Search for the cell housing the specified text and yield its [X, Y] center coordinate. 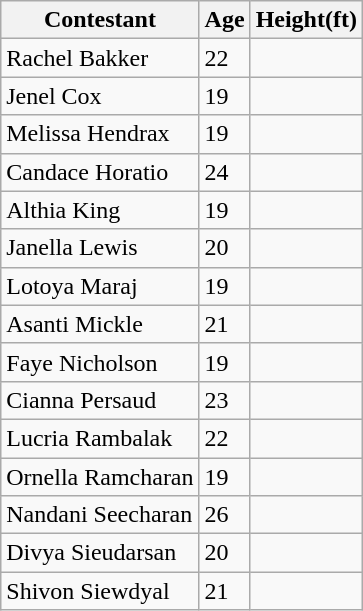
Lotoya Maraj [100, 286]
Melissa Hendrax [100, 134]
24 [224, 172]
Asanti Mickle [100, 324]
Althia King [100, 210]
23 [224, 400]
Rachel Bakker [100, 58]
Lucria Rambalak [100, 438]
Nandani Seecharan [100, 515]
Age [224, 20]
Divya Sieudarsan [100, 553]
Janella Lewis [100, 248]
Contestant [100, 20]
Height(ft) [306, 20]
Ornella Ramcharan [100, 477]
Faye Nicholson [100, 362]
Cianna Persaud [100, 400]
Candace Horatio [100, 172]
26 [224, 515]
Shivon Siewdyal [100, 591]
Jenel Cox [100, 96]
